From the cell containing the given text, extract its center point as (x, y) coordinate. 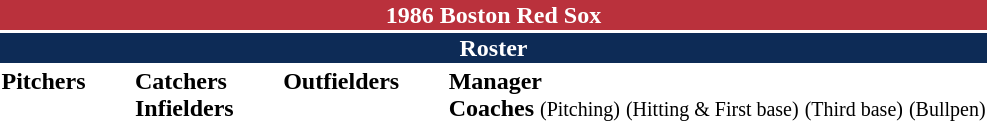
Roster (494, 48)
1986 Boston Red Sox (494, 15)
